Scan for the cell matching the given text and deliver its (X, Y) coordinate at center. 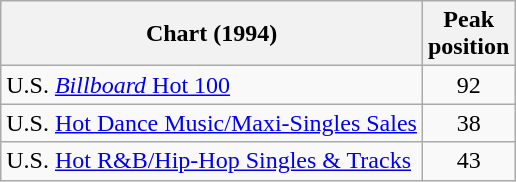
U.S. Hot Dance Music/Maxi-Singles Sales (212, 123)
Chart (1994) (212, 34)
Peakposition (468, 34)
U.S. Billboard Hot 100 (212, 85)
U.S. Hot R&B/Hip-Hop Singles & Tracks (212, 161)
38 (468, 123)
43 (468, 161)
92 (468, 85)
